Pinpoint the cell where the given text exists, returning its [X, Y] midpoint coordinate. 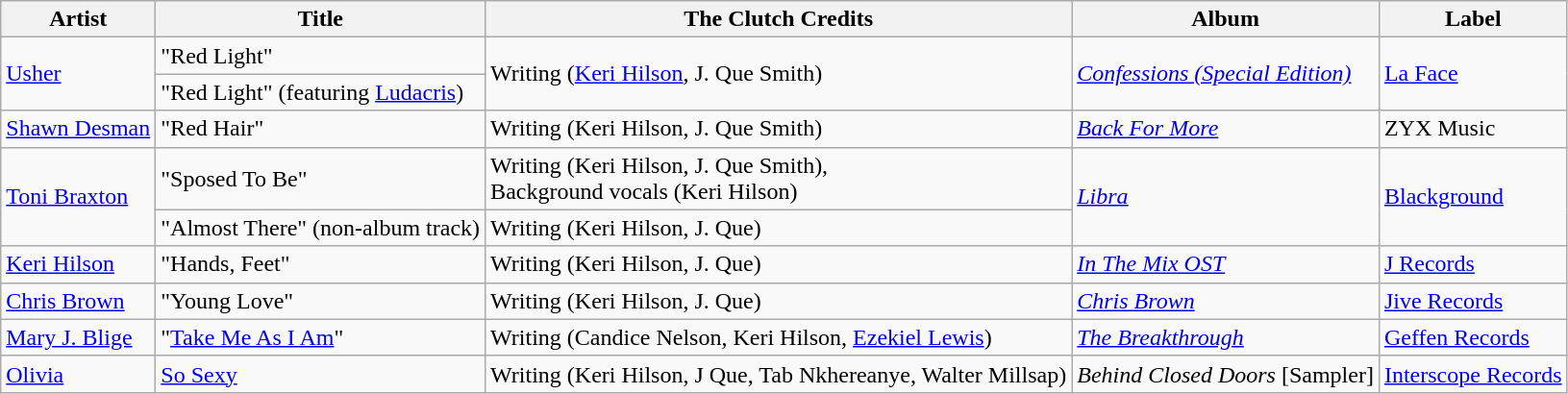
"Young Love" [321, 301]
Usher [79, 74]
Mary J. Blige [79, 337]
Label [1473, 19]
"Take Me As I Am" [321, 337]
ZYX Music [1473, 129]
Back For More [1226, 129]
So Sexy [321, 374]
The Clutch Credits [779, 19]
Shawn Desman [79, 129]
Album [1226, 19]
Olivia [79, 374]
"Red Light" (featuring Ludacris) [321, 92]
Title [321, 19]
Confessions (Special Edition) [1226, 74]
Writing (Keri Hilson, J. Que Smith), Background vocals (Keri Hilson) [779, 179]
Jive Records [1473, 301]
"Hands, Feet" [321, 264]
"Red Light" [321, 56]
Writing (Keri Hilson, J Que, Tab Nkhereanye, Walter Millsap) [779, 374]
La Face [1473, 74]
J Records [1473, 264]
Libra [1226, 196]
Toni Braxton [79, 196]
Interscope Records [1473, 374]
Writing (Candice Nelson, Keri Hilson, Ezekiel Lewis) [779, 337]
Artist [79, 19]
Blackground [1473, 196]
Behind Closed Doors [Sampler] [1226, 374]
"Red Hair" [321, 129]
Keri Hilson [79, 264]
The Breakthrough [1226, 337]
In The Mix OST [1226, 264]
Geffen Records [1473, 337]
"Almost There" (non-album track) [321, 228]
"Sposed To Be" [321, 179]
